Return (X, Y) of the center of cell containing provided text 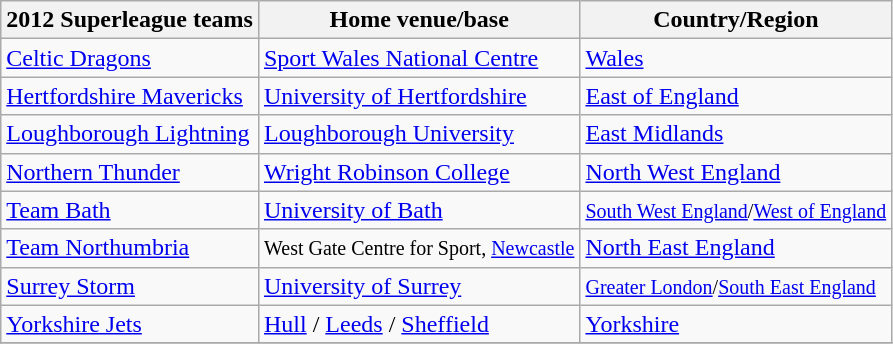
South West England/West of England (736, 210)
North East England (736, 248)
East Midlands (736, 134)
Sport Wales National Centre (418, 58)
Team Bath (130, 210)
2012 Superleague teams (130, 20)
Celtic Dragons (130, 58)
University of Hertfordshire (418, 96)
Greater London/South East England (736, 286)
West Gate Centre for Sport, Newcastle (418, 248)
Northern Thunder (130, 172)
Wales (736, 58)
East of England (736, 96)
Team Northumbria (130, 248)
Yorkshire (736, 324)
Loughborough University (418, 134)
Home venue/base (418, 20)
Loughborough Lightning (130, 134)
Yorkshire Jets (130, 324)
Wright Robinson College (418, 172)
Surrey Storm (130, 286)
University of Surrey (418, 286)
Country/Region (736, 20)
Hertfordshire Mavericks (130, 96)
Hull / Leeds / Sheffield (418, 324)
North West England (736, 172)
University of Bath (418, 210)
